Provide the [x, y] coordinate of the cell's center where the given text is located.  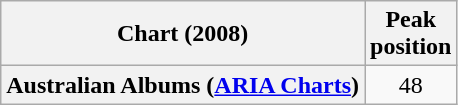
Peakposition [411, 34]
Chart (2008) [183, 34]
48 [411, 85]
Australian Albums (ARIA Charts) [183, 85]
